Scan for the cell matching the given text and deliver its (X, Y) coordinate at center. 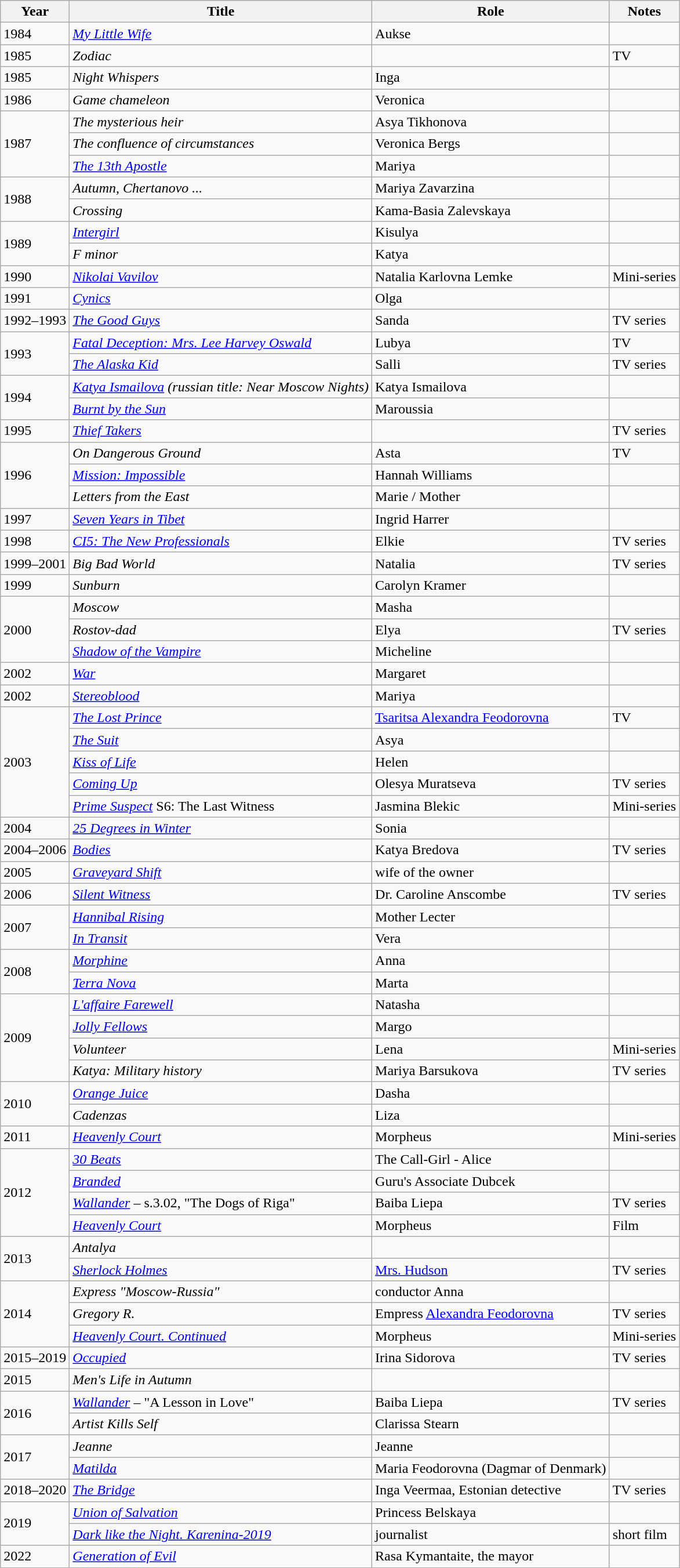
Rasa Kymantaite, the mayor (491, 1556)
The mysterious heir (221, 122)
Artist Kills Self (221, 1424)
War (221, 674)
1990 (35, 277)
Year (35, 12)
2009 (35, 1038)
Maria Feodorovna (Dagmar of Denmark) (491, 1468)
Heavenly Court. Continued (221, 1335)
2019 (35, 1523)
1989 (35, 243)
Helen (491, 762)
Elya (491, 629)
2014 (35, 1313)
Mission: Impossible (221, 475)
Masha (491, 607)
The Good Guys (221, 321)
Lubya (491, 343)
Antalya (221, 1247)
Moscow (221, 607)
Katya (491, 254)
2000 (35, 629)
The confluence of circumstances (221, 144)
1987 (35, 144)
Orange Juice (221, 1093)
Empress Alexandra Feodorovna (491, 1313)
1992–1993 (35, 321)
1984 (35, 34)
Tsaritsa Alexandra Feodorovna (491, 718)
My Little Wife (221, 34)
2007 (35, 927)
On Dangerous Ground (221, 453)
short film (644, 1534)
2003 (35, 762)
Prime Suspect S6: The Last Witness (221, 806)
Hannah Williams (491, 475)
2016 (35, 1413)
The Lost Prince (221, 718)
Mariya Barsukova (491, 1071)
1993 (35, 354)
Terra Nova (221, 983)
Sanda (491, 321)
Inga (491, 78)
Aukse (491, 34)
1995 (35, 431)
L'affaire Farewell (221, 1005)
journalist (491, 1534)
Olga (491, 299)
Mariya Zavarzina (491, 188)
Clarissa Stearn (491, 1424)
Mrs. Hudson (491, 1269)
Graveyard Shift (221, 872)
Micheline (491, 652)
Marta (491, 983)
wife of the owner (491, 872)
CI5: The New Professionals (221, 541)
2008 (35, 971)
Title (221, 12)
Maroussia (491, 409)
1994 (35, 398)
Cynics (221, 299)
Veronica (491, 100)
2015 (35, 1380)
2015–2019 (35, 1358)
Coming Up (221, 784)
Shadow of the Vampire (221, 652)
2010 (35, 1104)
Generation of Evil (221, 1556)
Morphine (221, 960)
Anna (491, 960)
Notes (644, 12)
Fatal Deception: Mrs. Lee Harvey Oswald (221, 343)
Gregory R. (221, 1313)
Big Bad World (221, 563)
Salli (491, 365)
Letters from the East (221, 497)
Stereoblood (221, 696)
2017 (35, 1457)
Mother Lecter (491, 916)
Asya (491, 740)
Elkie (491, 541)
Guru's Associate Dubcek (491, 1181)
Liza (491, 1115)
2012 (35, 1192)
Sherlock Holmes (221, 1269)
Katya Ismailova (491, 387)
Natasha (491, 1005)
conductor Anna (491, 1291)
Lena (491, 1049)
Nikolai Vavilov (221, 277)
Film (644, 1225)
Princess Belskaya (491, 1512)
Men's Life in Autumn (221, 1380)
2011 (35, 1137)
Carolyn Kramer (491, 585)
Autumn, Chertanovo ... (221, 188)
Cadenzas (221, 1115)
The Call-Girl - Alice (491, 1159)
Kisulya (491, 232)
Katya: Military history (221, 1071)
Occupied (221, 1358)
2022 (35, 1556)
1999–2001 (35, 563)
Jasmina Blekic (491, 806)
1986 (35, 100)
Natalia (491, 563)
Volunteer (221, 1049)
Express "Moscow-Russia" (221, 1291)
Margaret (491, 674)
Dark like the Night. Karenina-2019 (221, 1534)
The Bridge (221, 1490)
Bodies (221, 850)
Dr. Caroline Anscombe (491, 894)
1991 (35, 299)
Intergirl (221, 232)
Hannibal Rising (221, 916)
2005 (35, 872)
Thief Takers (221, 431)
Vera (491, 938)
Burnt by the Sun (221, 409)
Asya Tikhonova (491, 122)
Wallander – "A Lesson in Love" (221, 1402)
The 13th Apostle (221, 166)
Asta (491, 453)
Katya Bredova (491, 850)
25 Degrees in Winter (221, 828)
Union of Salvation (221, 1512)
Sonia (491, 828)
The Suit (221, 740)
Katya Ismailova (russian title: Near Moscow Nights) (221, 387)
Inga Veermaa, Estonian detective (491, 1490)
Seven Years in Tibet (221, 519)
Ingrid Harrer (491, 519)
Jolly Fellows (221, 1027)
2004 (35, 828)
1998 (35, 541)
Olesya Muratseva (491, 784)
Crossing (221, 210)
Zodiac (221, 56)
The Alaska Kid (221, 365)
Kama-Basia Zalevskaya (491, 210)
2004–2006 (35, 850)
Marie / Mother (491, 497)
Kiss of Life (221, 762)
Branded (221, 1181)
30 Beats (221, 1159)
1988 (35, 199)
Natalia Karlovna Lemke (491, 277)
Sunburn (221, 585)
1997 (35, 519)
2018–2020 (35, 1490)
2006 (35, 894)
Dasha (491, 1093)
Veronica Bergs (491, 144)
1999 (35, 585)
Night Whispers (221, 78)
Rostov-dad (221, 629)
Matilda (221, 1468)
1996 (35, 475)
Wallander – s.3.02, "The Dogs of Riga" (221, 1203)
Margo (491, 1027)
Role (491, 12)
2013 (35, 1258)
Silent Witness (221, 894)
In Transit (221, 938)
Game chameleon (221, 100)
Irina Sidorova (491, 1358)
F minor (221, 254)
